Capture the cell that displays the provided text and extract its [X, Y] central coordinate. 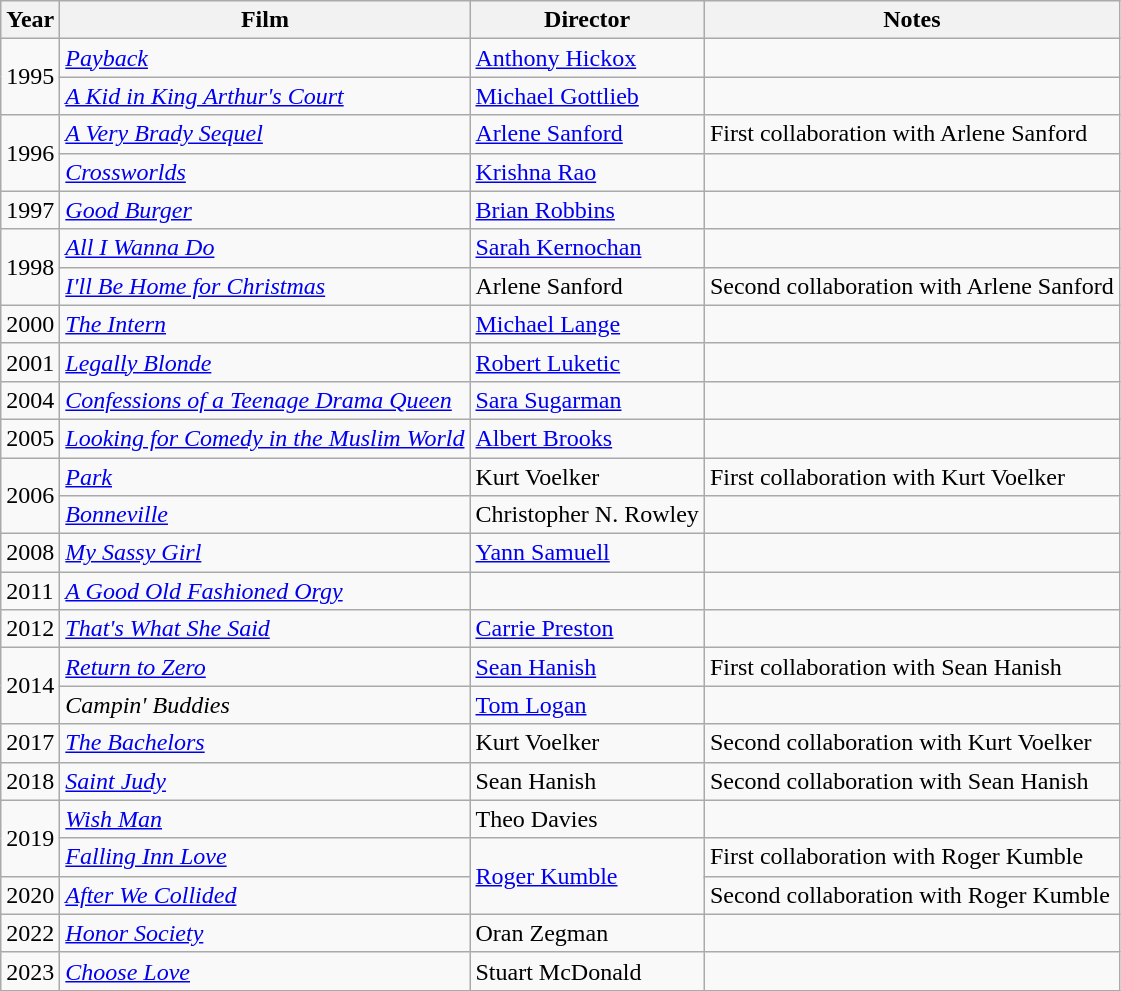
Notes [912, 20]
Looking for Comedy in the Muslim World [265, 438]
Yann Samuell [587, 553]
2023 [30, 971]
Albert Brooks [587, 438]
Director [587, 20]
Honor Society [265, 933]
A Kid in King Arthur's Court [265, 96]
Saint Judy [265, 781]
2020 [30, 895]
All I Wanna Do [265, 248]
2004 [30, 400]
Falling Inn Love [265, 857]
Krishna Rao [587, 172]
Christopher N. Rowley [587, 515]
Second collaboration with Kurt Voelker [912, 743]
1995 [30, 77]
Michael Gottlieb [587, 96]
1996 [30, 153]
First collaboration with Sean Hanish [912, 667]
The Bachelors [265, 743]
A Good Old Fashioned Orgy [265, 591]
A Very Brady Sequel [265, 134]
I'll Be Home for Christmas [265, 286]
Bonneville [265, 515]
First collaboration with Roger Kumble [912, 857]
Second collaboration with Arlene Sanford [912, 286]
2022 [30, 933]
Second collaboration with Roger Kumble [912, 895]
Stuart McDonald [587, 971]
Sarah Kernochan [587, 248]
Robert Luketic [587, 362]
2000 [30, 324]
Second collaboration with Sean Hanish [912, 781]
2011 [30, 591]
Brian Robbins [587, 210]
Park [265, 477]
Theo Davies [587, 819]
2017 [30, 743]
Campin' Buddies [265, 705]
1997 [30, 210]
Anthony Hickox [587, 58]
2018 [30, 781]
First collaboration with Kurt Voelker [912, 477]
Good Burger [265, 210]
That's What She Said [265, 629]
Confessions of a Teenage Drama Queen [265, 400]
Crossworlds [265, 172]
Payback [265, 58]
2005 [30, 438]
Legally Blonde [265, 362]
2008 [30, 553]
First collaboration with Arlene Sanford [912, 134]
Tom Logan [587, 705]
Film [265, 20]
The Intern [265, 324]
Choose Love [265, 971]
Carrie Preston [587, 629]
My Sassy Girl [265, 553]
1998 [30, 267]
Roger Kumble [587, 876]
Oran Zegman [587, 933]
2001 [30, 362]
2019 [30, 838]
2006 [30, 496]
2012 [30, 629]
Return to Zero [265, 667]
Year [30, 20]
After We Collided [265, 895]
2014 [30, 686]
Michael Lange [587, 324]
Sara Sugarman [587, 400]
Wish Man [265, 819]
